Search for the cell housing the specified text and yield its (X, Y) center coordinate. 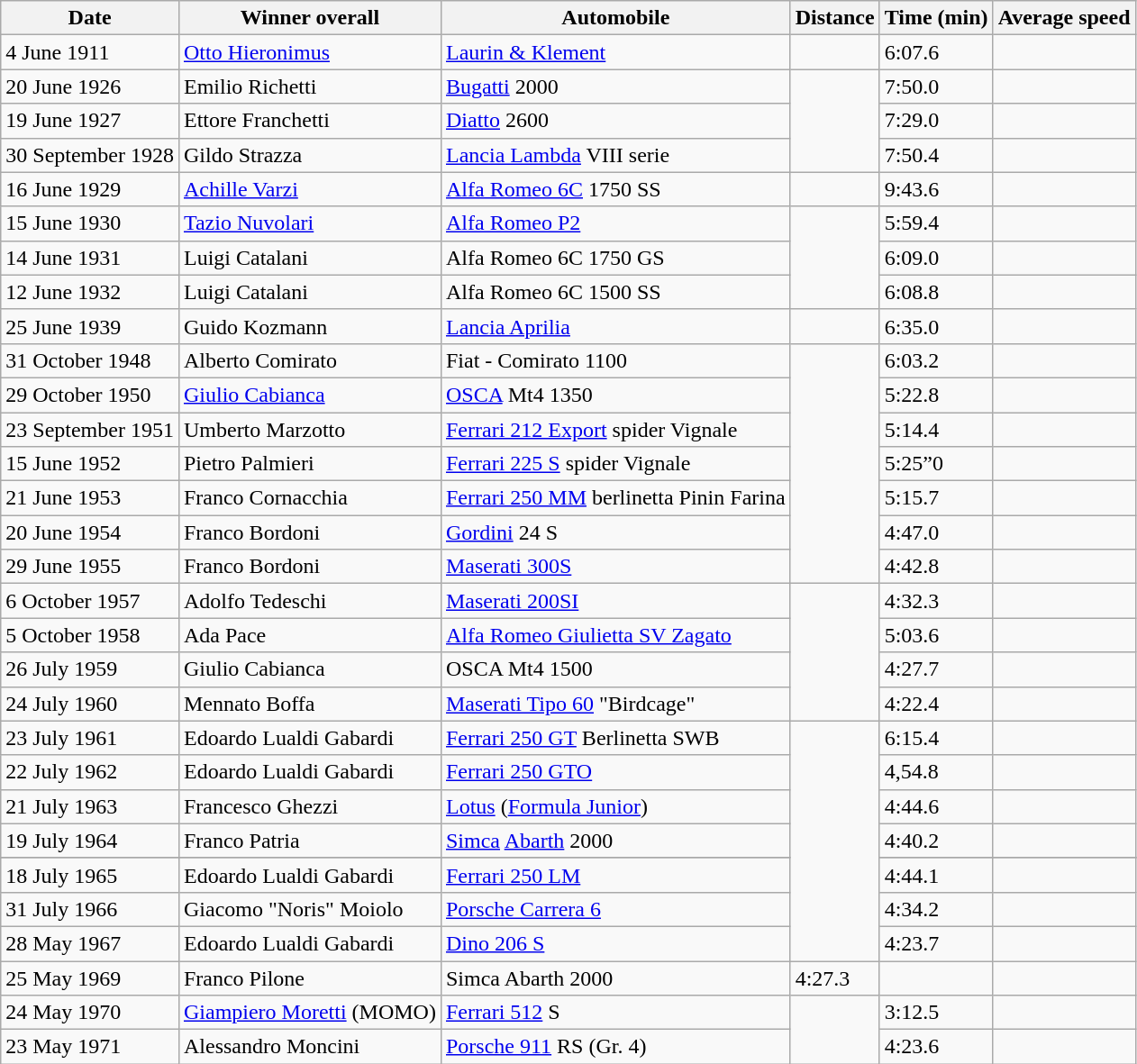
4:44.1 (936, 875)
29 June 1955 (90, 567)
12 June 1932 (90, 292)
Alfa Romeo 6C 1750 SS (615, 189)
Average speed (1064, 18)
Gildo Strazza (310, 155)
5:59.4 (936, 223)
3:12.5 (936, 1013)
30 September 1928 (90, 155)
Guido Kozmann (310, 326)
31 July 1966 (90, 909)
4:27.3 (834, 978)
Pietro Palmieri (310, 464)
7:29.0 (936, 121)
6:35.0 (936, 326)
6:03.2 (936, 360)
Time (min) (936, 18)
21 July 1963 (90, 806)
Ada Pace (310, 635)
24 July 1960 (90, 704)
Dino 206 S (615, 943)
OSCA Mt4 1350 (615, 395)
Adolfo Tedeschi (310, 601)
Ferrari 225 S spider Vignale (615, 464)
Giampiero Moretti (MOMO) (310, 1013)
26 July 1959 (90, 669)
24 May 1970 (90, 1013)
4:32.3 (936, 601)
OSCA Mt4 1500 (615, 669)
20 June 1926 (90, 86)
Mennato Boffa (310, 704)
Lancia Aprilia (615, 326)
15 June 1952 (90, 464)
5:22.8 (936, 395)
23 May 1971 (90, 1047)
5:03.6 (936, 635)
Distance (834, 18)
4:27.7 (936, 669)
19 July 1964 (90, 841)
Alfa Romeo Giulietta SV Zagato (615, 635)
Franco Patria (310, 841)
4:42.8 (936, 567)
4:22.4 (936, 704)
4:40.2 (936, 841)
Fiat - Comirato 1100 (615, 360)
5:15.7 (936, 498)
Automobile (615, 18)
5:14.4 (936, 430)
Emilio Richetti (310, 86)
Lotus (Formula Junior) (615, 806)
6:08.8 (936, 292)
Winner overall (310, 18)
Diatto 2600 (615, 121)
5 October 1958 (90, 635)
21 June 1953 (90, 498)
Alessandro Moncini (310, 1047)
25 June 1939 (90, 326)
7:50.4 (936, 155)
Otto Hieronimus (310, 52)
6 October 1957 (90, 601)
22 July 1962 (90, 772)
Porsche Carrera 6 (615, 909)
Date (90, 18)
16 June 1929 (90, 189)
6:09.0 (936, 258)
Maserati Tipo 60 "Birdcage" (615, 704)
14 June 1931 (90, 258)
7:50.0 (936, 86)
Ferrari 250 GTO (615, 772)
23 September 1951 (90, 430)
15 June 1930 (90, 223)
Ferrari 512 S (615, 1013)
19 June 1927 (90, 121)
Umberto Marzotto (310, 430)
Bugatti 2000 (615, 86)
Franco Pilone (310, 978)
4:47.0 (936, 532)
4 June 1911 (90, 52)
6:15.4 (936, 738)
29 October 1950 (90, 395)
Alfa Romeo P2 (615, 223)
20 June 1954 (90, 532)
Alfa Romeo 6C 1500 SS (615, 292)
Giacomo "Noris" Moiolo (310, 909)
Alberto Comirato (310, 360)
Porsche 911 RS (Gr. 4) (615, 1047)
Ferrari 250 LM (615, 875)
28 May 1967 (90, 943)
Lancia Lambda VIII serie (615, 155)
9:43.6 (936, 189)
Laurin & Klement (615, 52)
Ferrari 212 Export spider Vignale (615, 430)
Ettore Franchetti (310, 121)
Francesco Ghezzi (310, 806)
31 October 1948 (90, 360)
Maserati 200SI (615, 601)
6:07.6 (936, 52)
Tazio Nuvolari (310, 223)
4:23.6 (936, 1047)
18 July 1965 (90, 875)
Ferrari 250 GT Berlinetta SWB (615, 738)
Alfa Romeo 6C 1750 GS (615, 258)
Achille Varzi (310, 189)
4:23.7 (936, 943)
4:44.6 (936, 806)
23 July 1961 (90, 738)
Maserati 300S (615, 567)
4:34.2 (936, 909)
Ferrari 250 MM berlinetta Pinin Farina (615, 498)
Franco Cornacchia (310, 498)
25 May 1969 (90, 978)
5:25”0 (936, 464)
4,54.8 (936, 772)
Gordini 24 S (615, 532)
